Scan for the cell matching the given text and deliver its (x, y) coordinate at center. 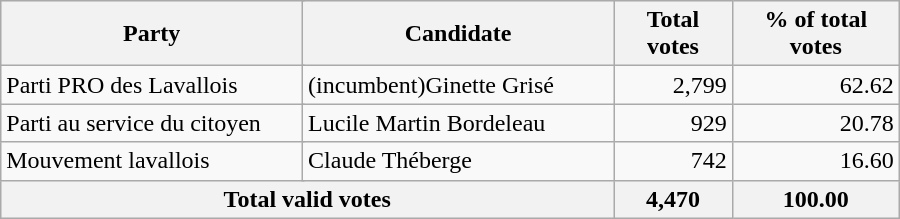
Lucile Martin Bordeleau (458, 123)
929 (674, 123)
4,470 (674, 199)
62.62 (816, 85)
Parti PRO des Lavallois (152, 85)
Candidate (458, 34)
Total votes (674, 34)
2,799 (674, 85)
% of total votes (816, 34)
16.60 (816, 161)
Total valid votes (308, 199)
20.78 (816, 123)
Party (152, 34)
Claude Théberge (458, 161)
Parti au service du citoyen (152, 123)
742 (674, 161)
Mouvement lavallois (152, 161)
100.00 (816, 199)
(incumbent)Ginette Grisé (458, 85)
